Identify which cell holds the provided text, then report its [X, Y] central coordinate. 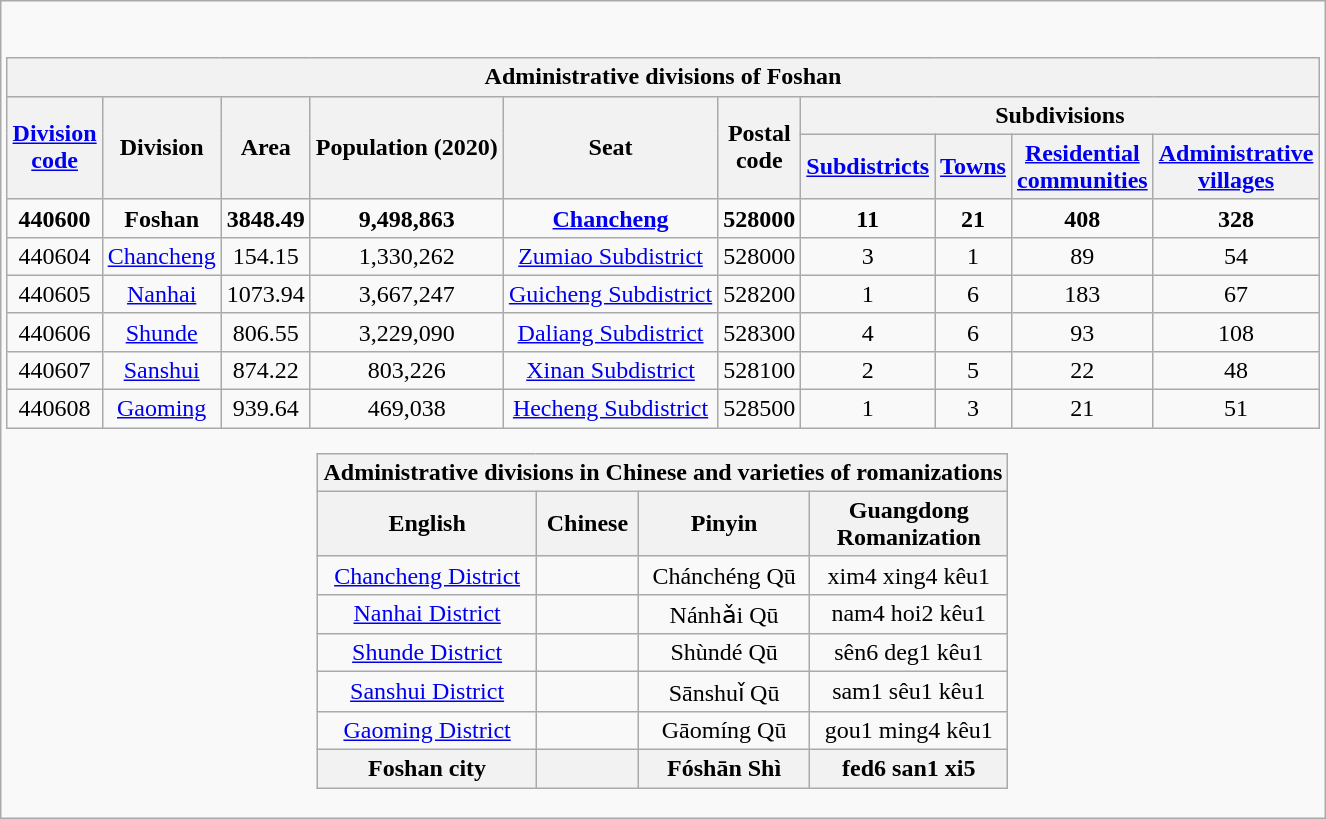
Chánchéng Qū [724, 575]
440607 [54, 370]
Nánhǎi Qū [724, 614]
Foshan [162, 218]
Gaoming District [427, 730]
Sanshui District [427, 692]
Sānshuǐ Qū [724, 692]
51 [1236, 409]
Fóshān Shì [724, 769]
440608 [54, 409]
93 [1082, 332]
440604 [54, 256]
Subdistricts [868, 166]
Administrativevillages [1236, 166]
Guicheng Subdistrict [610, 294]
528200 [760, 294]
Area [266, 148]
3,667,247 [406, 294]
328 [1236, 218]
108 [1236, 332]
528100 [760, 370]
803,226 [406, 370]
440600 [54, 218]
440606 [54, 332]
939.64 [266, 409]
Population (2020) [406, 148]
3848.49 [266, 218]
Nanhai District [427, 614]
806.55 [266, 332]
Gaoming [162, 409]
nam4 hoi2 kêu1 [909, 614]
4 [868, 332]
5 [974, 370]
gou1 ming4 kêu1 [909, 730]
Division [162, 148]
GuangdongRomanization [909, 524]
440605 [54, 294]
67 [1236, 294]
Shunde [162, 332]
9,498,863 [406, 218]
874.22 [266, 370]
English [427, 524]
154.15 [266, 256]
xim4 xing4 kêu1 [909, 575]
Sanshui [162, 370]
1,330,262 [406, 256]
Chancheng District [427, 575]
Zumiao Subdistrict [610, 256]
89 [1082, 256]
408 [1082, 218]
1073.94 [266, 294]
Daliang Subdistrict [610, 332]
Administrative divisions of Foshan [663, 77]
fed6 san1 xi5 [909, 769]
Hecheng Subdistrict [610, 409]
Pinyin [724, 524]
sên6 deg1 kêu1 [909, 653]
Shunde District [427, 653]
Residentialcommunities [1082, 166]
Shùndé Qū [724, 653]
sam1 sêu1 kêu1 [909, 692]
Postalcode [760, 148]
Chinese [587, 524]
Towns [974, 166]
528500 [760, 409]
Foshan city [427, 769]
469,038 [406, 409]
528300 [760, 332]
2 [868, 370]
54 [1236, 256]
Seat [610, 148]
Divisioncode [54, 148]
11 [868, 218]
Xinan Subdistrict [610, 370]
Subdivisions [1060, 115]
48 [1236, 370]
Gāomíng Qū [724, 730]
Nanhai [162, 294]
Administrative divisions in Chinese and varieties of romanizations [663, 472]
183 [1082, 294]
3,229,090 [406, 332]
22 [1082, 370]
